Identify which cell holds the provided text, then report its (X, Y) central coordinate. 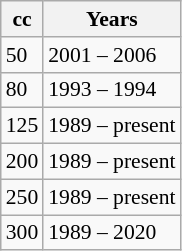
80 (22, 90)
200 (22, 162)
cc (22, 19)
1993 – 1994 (112, 90)
1989 – 2020 (112, 233)
125 (22, 126)
250 (22, 197)
300 (22, 233)
Years (112, 19)
2001 – 2006 (112, 55)
50 (22, 55)
